Return the [x, y] coordinate for the center point of the cell that contains the specified text.  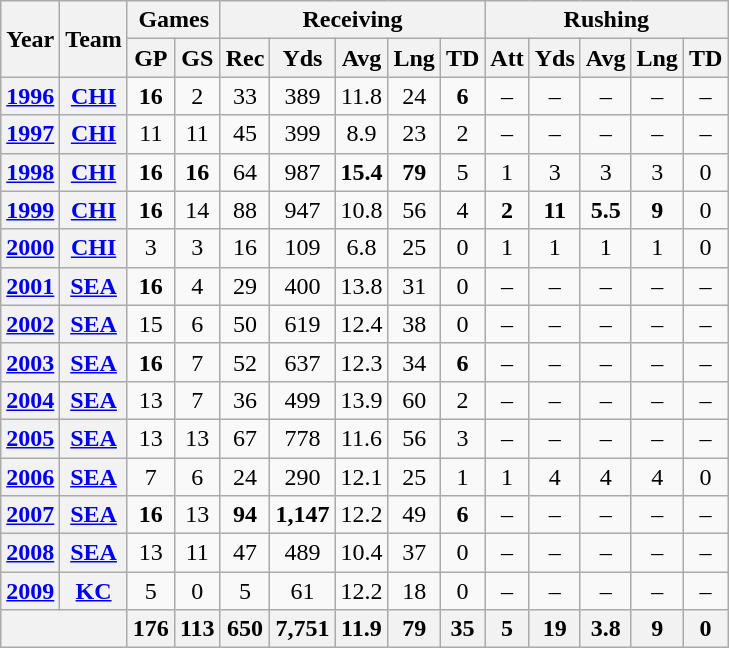
13.9 [362, 400]
987 [302, 172]
12.3 [362, 362]
33 [245, 96]
2003 [30, 362]
67 [245, 438]
18 [414, 591]
Team [94, 39]
23 [414, 134]
637 [302, 362]
3.8 [606, 629]
1998 [30, 172]
2004 [30, 400]
400 [302, 286]
Year [30, 39]
2005 [30, 438]
109 [302, 248]
2001 [30, 286]
2000 [30, 248]
11.8 [362, 96]
31 [414, 286]
37 [414, 553]
60 [414, 400]
47 [245, 553]
15 [150, 324]
Rushing [606, 20]
7,751 [302, 629]
12.1 [362, 477]
Rec [245, 58]
29 [245, 286]
650 [245, 629]
KC [94, 591]
8.9 [362, 134]
778 [302, 438]
499 [302, 400]
14 [197, 210]
64 [245, 172]
35 [462, 629]
5.5 [606, 210]
19 [554, 629]
61 [302, 591]
2008 [30, 553]
1,147 [302, 515]
50 [245, 324]
399 [302, 134]
2002 [30, 324]
489 [302, 553]
36 [245, 400]
10.8 [362, 210]
389 [302, 96]
2009 [30, 591]
88 [245, 210]
11.6 [362, 438]
13.8 [362, 286]
34 [414, 362]
2007 [30, 515]
6.8 [362, 248]
2006 [30, 477]
49 [414, 515]
619 [302, 324]
1997 [30, 134]
38 [414, 324]
15.4 [362, 172]
GS [197, 58]
176 [150, 629]
52 [245, 362]
GP [150, 58]
Games [174, 20]
Receiving [352, 20]
45 [245, 134]
113 [197, 629]
94 [245, 515]
1999 [30, 210]
12.4 [362, 324]
11.9 [362, 629]
947 [302, 210]
Att [507, 58]
290 [302, 477]
10.4 [362, 553]
1996 [30, 96]
